Scan for the cell matching the given text and deliver its (x, y) coordinate at center. 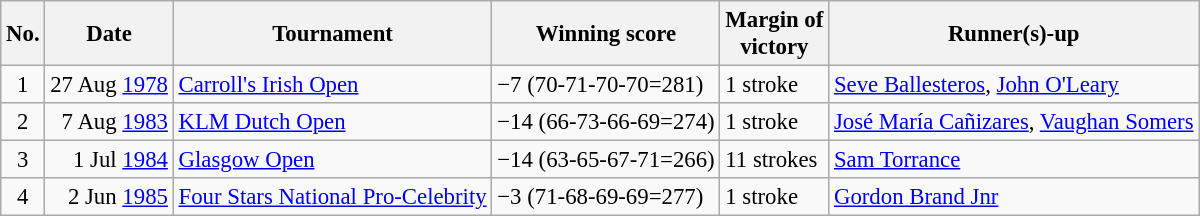
Tournament (332, 34)
Sam Torrance (1014, 160)
−3 (71-68-69-69=277) (606, 197)
−14 (66-73-66-69=274) (606, 122)
1 Jul 1984 (109, 160)
Gordon Brand Jnr (1014, 197)
No. (23, 34)
Glasgow Open (332, 160)
José María Cañizares, Vaughan Somers (1014, 122)
−7 (70-71-70-70=281) (606, 85)
Margin ofvictory (774, 34)
KLM Dutch Open (332, 122)
Carroll's Irish Open (332, 85)
2 (23, 122)
3 (23, 160)
Date (109, 34)
11 strokes (774, 160)
Winning score (606, 34)
1 (23, 85)
7 Aug 1983 (109, 122)
4 (23, 197)
Seve Ballesteros, John O'Leary (1014, 85)
−14 (63-65-67-71=266) (606, 160)
Runner(s)-up (1014, 34)
27 Aug 1978 (109, 85)
Four Stars National Pro-Celebrity (332, 197)
2 Jun 1985 (109, 197)
